Output the [x, y] coordinate of the center of the cell containing the given text.  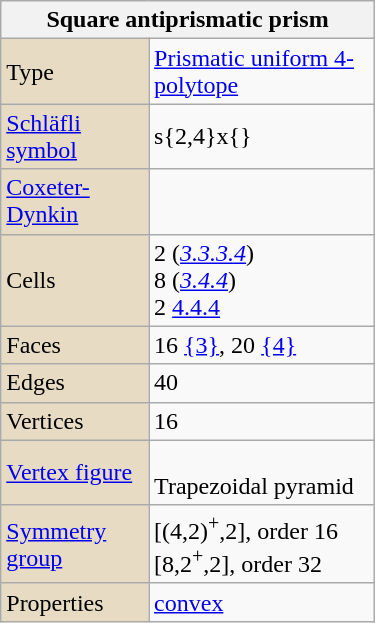
16 [262, 421]
40 [262, 383]
16 {3}, 20 {4} [262, 345]
Vertices [75, 421]
Vertex figure [75, 472]
Cells [75, 280]
Faces [75, 345]
[(4,2)+,2], order 16[8,2+,2], order 32 [262, 544]
Coxeter-Dynkin [75, 202]
2 (3.3.3.4)8 (3.4.4)2 4.4.4 [262, 280]
convex [262, 602]
Prismatic uniform 4-polytope [262, 72]
Trapezoidal pyramid [262, 472]
s{2,4}x{} [262, 136]
Square antiprismatic prism [188, 20]
Properties [75, 602]
Symmetry group [75, 544]
Schläfli symbol [75, 136]
Type [75, 72]
Edges [75, 383]
